Detect which cell encompasses the target text, then output its [X, Y] center coordinate. 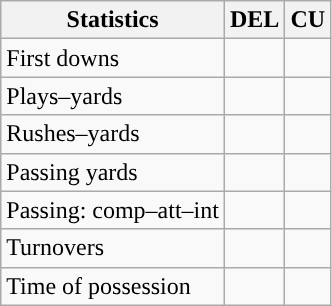
First downs [113, 58]
Turnovers [113, 248]
Rushes–yards [113, 134]
Passing: comp–att–int [113, 210]
Passing yards [113, 172]
Statistics [113, 20]
CU [308, 20]
Plays–yards [113, 96]
DEL [254, 20]
Time of possession [113, 286]
